Provide the (x, y) coordinate of the cell's center where the given text is located.  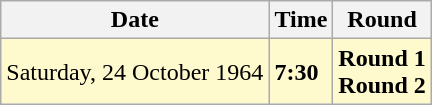
Time (301, 20)
7:30 (301, 72)
Saturday, 24 October 1964 (135, 72)
Date (135, 20)
Round (382, 20)
Round 1Round 2 (382, 72)
